From the cell containing the given text, extract its center point as (x, y) coordinate. 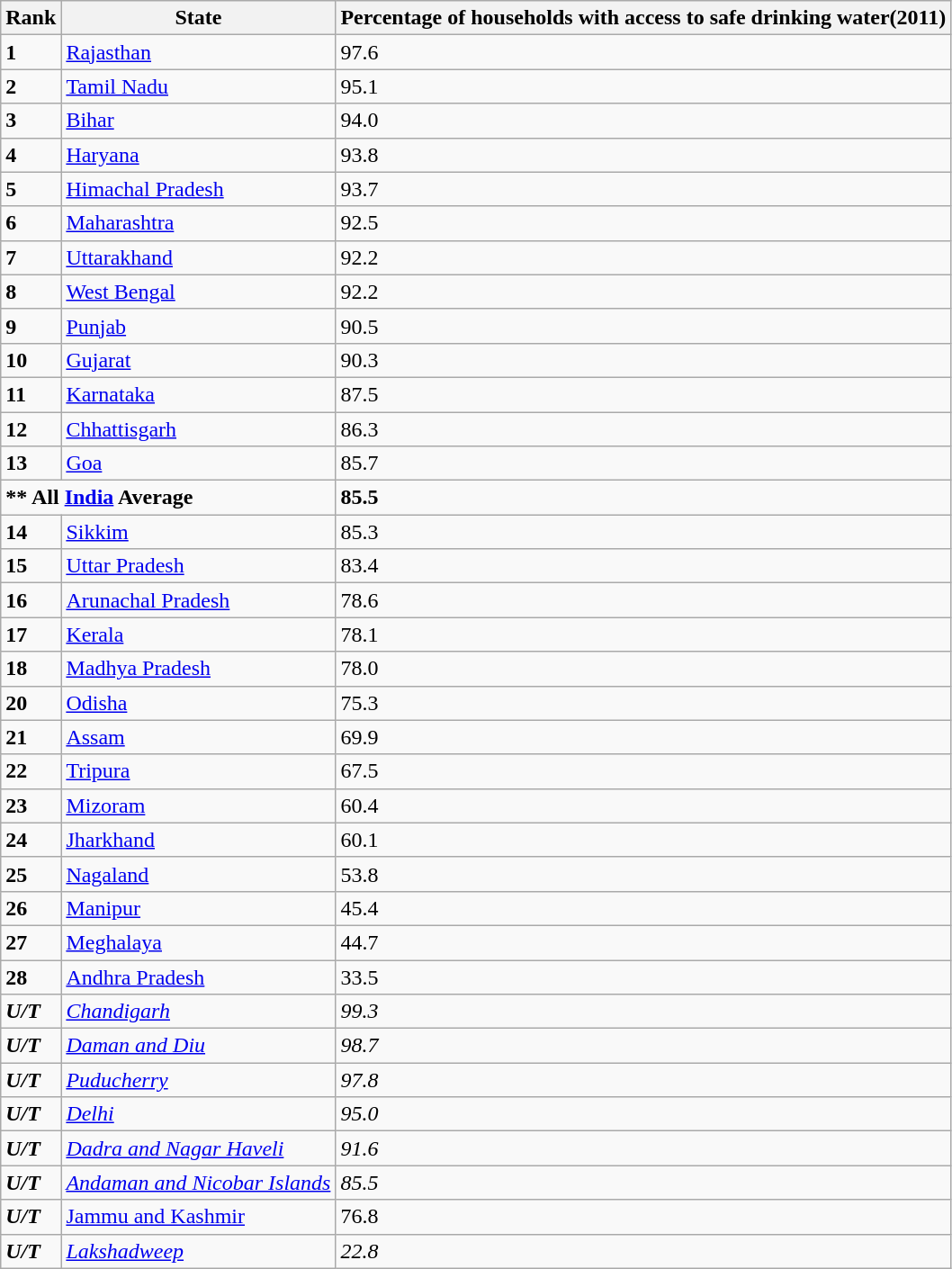
18 (31, 669)
22 (31, 771)
60.4 (643, 805)
11 (31, 394)
2 (31, 86)
60.1 (643, 840)
22.8 (643, 1251)
Nagaland (198, 874)
Tripura (198, 771)
Lakshadweep (198, 1251)
91.6 (643, 1148)
95.1 (643, 86)
Goa (198, 463)
15 (31, 566)
69.9 (643, 737)
6 (31, 223)
9 (31, 326)
20 (31, 703)
Kerala (198, 634)
16 (31, 600)
67.5 (643, 771)
Haryana (198, 155)
75.3 (643, 703)
Delhi (198, 1114)
Chhattisgarh (198, 429)
5 (31, 189)
27 (31, 942)
Rajasthan (198, 52)
Uttar Pradesh (198, 566)
78.0 (643, 669)
83.4 (643, 566)
92.5 (643, 223)
Jammu and Kashmir (198, 1217)
93.8 (643, 155)
Andaman and Nicobar Islands (198, 1183)
98.7 (643, 1046)
** All India Average (168, 498)
Rank (31, 18)
1 (31, 52)
Gujarat (198, 360)
Tamil Nadu (198, 86)
West Bengal (198, 292)
4 (31, 155)
99.3 (643, 1012)
Assam (198, 737)
12 (31, 429)
Meghalaya (198, 942)
44.7 (643, 942)
Sikkim (198, 532)
90.5 (643, 326)
Punjab (198, 326)
8 (31, 292)
87.5 (643, 394)
97.6 (643, 52)
86.3 (643, 429)
78.1 (643, 634)
Andhra Pradesh (198, 976)
State (198, 18)
3 (31, 121)
Jharkhand (198, 840)
24 (31, 840)
13 (31, 463)
Karnataka (198, 394)
21 (31, 737)
10 (31, 360)
Dadra and Nagar Haveli (198, 1148)
23 (31, 805)
85.7 (643, 463)
Daman and Diu (198, 1046)
Himachal Pradesh (198, 189)
Maharashtra (198, 223)
25 (31, 874)
53.8 (643, 874)
76.8 (643, 1217)
Chandigarh (198, 1012)
95.0 (643, 1114)
93.7 (643, 189)
Manipur (198, 908)
Percentage of households with access to safe drinking water(2011) (643, 18)
78.6 (643, 600)
85.3 (643, 532)
7 (31, 257)
26 (31, 908)
28 (31, 976)
17 (31, 634)
90.3 (643, 360)
Uttarakhand (198, 257)
Madhya Pradesh (198, 669)
33.5 (643, 976)
97.8 (643, 1080)
94.0 (643, 121)
Odisha (198, 703)
14 (31, 532)
Arunachal Pradesh (198, 600)
Mizoram (198, 805)
Puducherry (198, 1080)
45.4 (643, 908)
Bihar (198, 121)
